Capture the cell that displays the provided text and extract its [x, y] central coordinate. 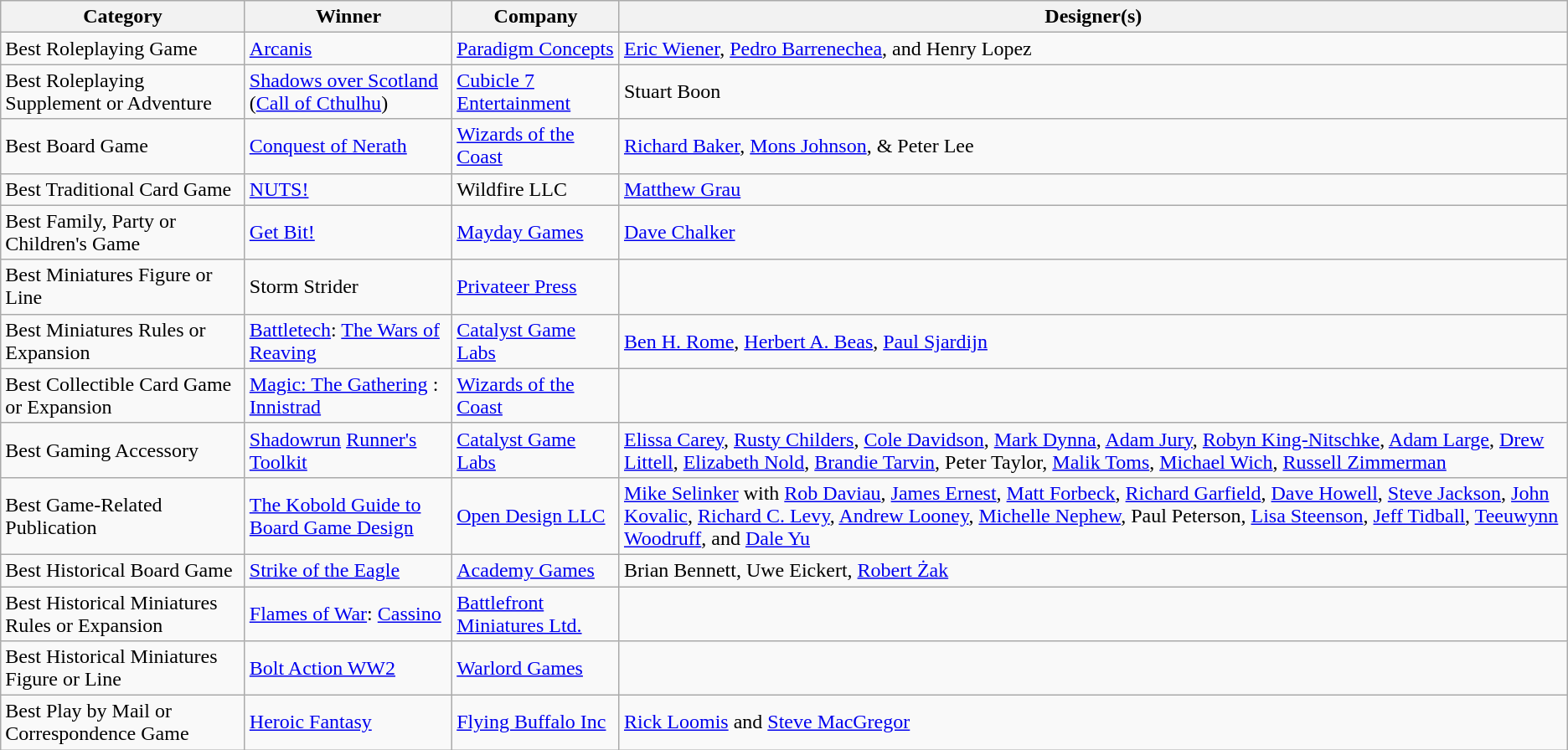
NUTS! [348, 189]
Brian Bennett, Uwe Eickert, Robert Żak [1093, 570]
Best Traditional Card Game [123, 189]
Bolt Action WW2 [348, 668]
Eric Wiener, Pedro Barrenechea, and Henry Lopez [1093, 49]
Privateer Press [536, 286]
Best Family, Party or Children's Game [123, 233]
Best Roleplaying Supplement or Adventure [123, 92]
Richard Baker, Mons Johnson, & Peter Lee [1093, 146]
Shadows over Scotland (Call of Cthulhu) [348, 92]
Flying Buffalo Inc [536, 723]
Best Historical Board Game [123, 570]
Magic: The Gathering : Innistrad [348, 395]
Paradigm Concepts [536, 49]
Shadowrun Runner's Toolkit [348, 450]
Mayday Games [536, 233]
Company [536, 17]
Matthew Grau [1093, 189]
Best Miniatures Figure or Line [123, 286]
Flames of War: Cassino [348, 613]
Best Collectible Card Game or Expansion [123, 395]
Winner [348, 17]
Open Design LLC [536, 516]
Battletech: The Wars of Reaving [348, 342]
Heroic Fantasy [348, 723]
Storm Strider [348, 286]
Best Gaming Accessory [123, 450]
Category [123, 17]
Best Historical Miniatures Figure or Line [123, 668]
Best Game-Related Publication [123, 516]
Conquest of Nerath [348, 146]
Get Bit! [348, 233]
Battlefront Miniatures Ltd. [536, 613]
Best Miniatures Rules or Expansion [123, 342]
Warlord Games [536, 668]
The Kobold Guide to Board Game Design [348, 516]
Arcanis [348, 49]
Designer(s) [1093, 17]
Best Play by Mail or Correspondence Game [123, 723]
Best Roleplaying Game [123, 49]
Wildfire LLC [536, 189]
Academy Games [536, 570]
Dave Chalker [1093, 233]
Rick Loomis and Steve MacGregor [1093, 723]
Cubicle 7 Entertainment [536, 92]
Best Board Game [123, 146]
Best Historical Miniatures Rules or Expansion [123, 613]
Ben H. Rome, Herbert A. Beas, Paul Sjardijn [1093, 342]
Stuart Boon [1093, 92]
Strike of the Eagle [348, 570]
